Output the (X, Y) coordinate of the center of the cell containing the given text.  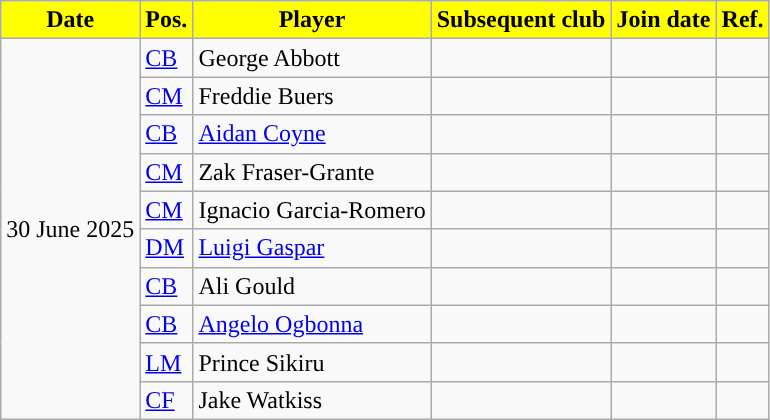
Ref. (742, 20)
DM (166, 248)
Subsequent club (521, 20)
Ignacio Garcia-Romero (312, 210)
30 June 2025 (70, 230)
Prince Sikiru (312, 362)
Freddie Buers (312, 96)
Angelo Ogbonna (312, 324)
George Abbott (312, 58)
Jake Watkiss (312, 400)
Join date (664, 20)
Aidan Coyne (312, 134)
Luigi Gaspar (312, 248)
Zak Fraser-Grante (312, 172)
Player (312, 20)
Pos. (166, 20)
CF (166, 400)
Date (70, 20)
LM (166, 362)
Ali Gould (312, 286)
